Search for the cell housing the specified text and yield its (x, y) center coordinate. 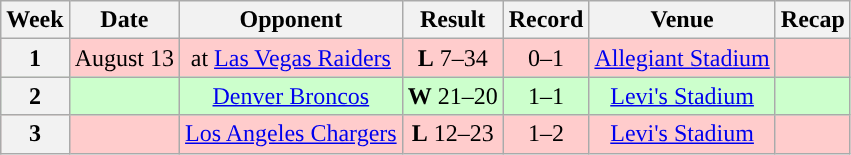
Denver Broncos (292, 96)
Date (124, 20)
Record (546, 20)
Allegiant Stadium (682, 58)
Result (452, 20)
Recap (812, 20)
Opponent (292, 20)
L 12–23 (452, 134)
0–1 (546, 58)
1 (35, 58)
Los Angeles Chargers (292, 134)
1–1 (546, 96)
Week (35, 20)
at Las Vegas Raiders (292, 58)
W 21–20 (452, 96)
Venue (682, 20)
1–2 (546, 134)
L 7–34 (452, 58)
3 (35, 134)
2 (35, 96)
August 13 (124, 58)
